Pinpoint the cell where the given text exists, returning its (x, y) midpoint coordinate. 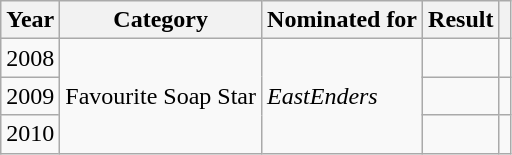
EastEnders (342, 96)
Year (30, 20)
2010 (30, 134)
Result (461, 20)
Favourite Soap Star (161, 96)
Category (161, 20)
Nominated for (342, 20)
2008 (30, 58)
2009 (30, 96)
